Identify which cell holds the provided text, then report its (X, Y) central coordinate. 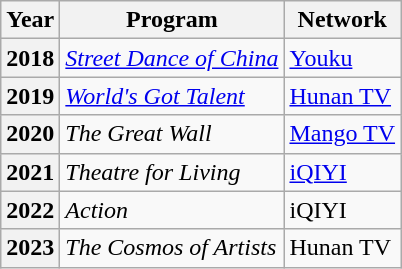
The Great Wall (172, 134)
2022 (30, 210)
Program (172, 20)
Theatre for Living (172, 172)
Street Dance of China (172, 58)
Youku (342, 58)
Network (342, 20)
Action (172, 210)
World's Got Talent (172, 96)
The Cosmos of Artists (172, 248)
2018 (30, 58)
2021 (30, 172)
2019 (30, 96)
Mango TV (342, 134)
2020 (30, 134)
2023 (30, 248)
Year (30, 20)
